Capture the cell that displays the provided text and extract its [X, Y] central coordinate. 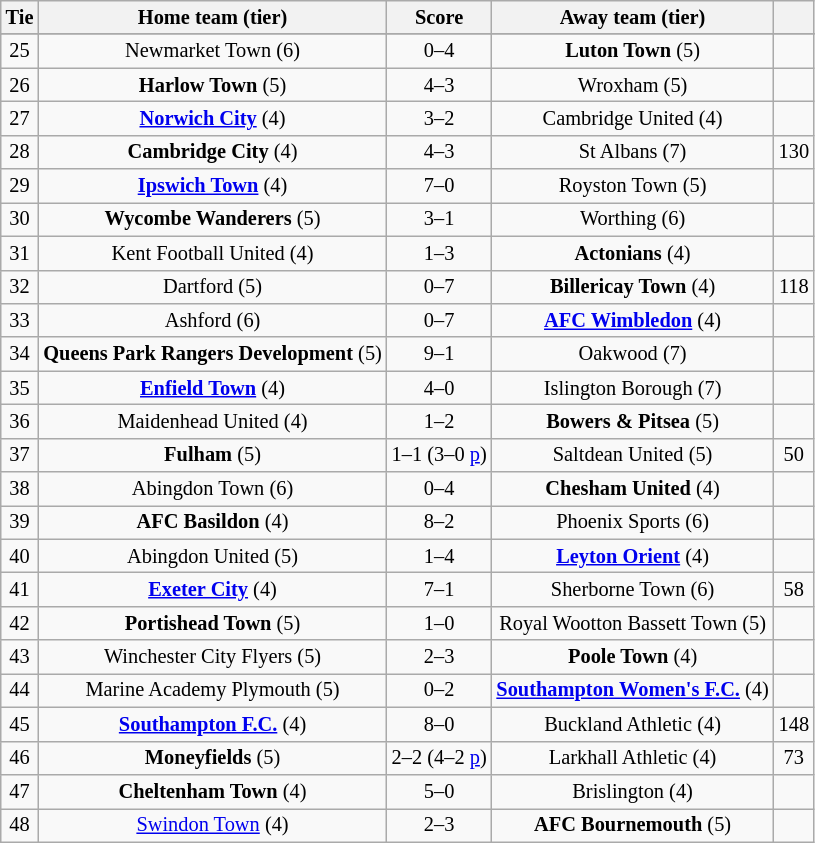
9–1 [440, 354]
32 [20, 287]
28 [20, 152]
58 [794, 589]
Norwich City (4) [212, 118]
Billericay Town (4) [633, 287]
Newmarket Town (6) [212, 51]
1–2 [440, 421]
Moneyfields (5) [212, 758]
31 [20, 253]
2–2 (4–2 p) [440, 758]
Phoenix Sports (6) [633, 522]
Exeter City (4) [212, 589]
Islington Borough (7) [633, 388]
Wycombe Wanderers (5) [212, 219]
Cambridge United (4) [633, 118]
Larkhall Athletic (4) [633, 758]
Oakwood (7) [633, 354]
30 [20, 219]
36 [20, 421]
Royal Wootton Bassett Town (5) [633, 623]
48 [20, 825]
Marine Academy Plymouth (5) [212, 690]
St Albans (7) [633, 152]
43 [20, 657]
Abingdon United (5) [212, 556]
Chesham United (4) [633, 489]
Home team (tier) [212, 17]
Leyton Orient (4) [633, 556]
Southampton F.C. (4) [212, 724]
Worthing (6) [633, 219]
1–4 [440, 556]
148 [794, 724]
40 [20, 556]
42 [20, 623]
Sherborne Town (6) [633, 589]
Maidenhead United (4) [212, 421]
3–1 [440, 219]
34 [20, 354]
AFC Wimbledon (4) [633, 320]
44 [20, 690]
Portishead Town (5) [212, 623]
Wroxham (5) [633, 85]
27 [20, 118]
Actonians (4) [633, 253]
37 [20, 455]
AFC Basildon (4) [212, 522]
47 [20, 791]
Harlow Town (5) [212, 85]
46 [20, 758]
AFC Bournemouth (5) [633, 825]
Fulham (5) [212, 455]
Enfield Town (4) [212, 388]
45 [20, 724]
4–0 [440, 388]
1–3 [440, 253]
Cambridge City (4) [212, 152]
73 [794, 758]
7–1 [440, 589]
Saltdean United (5) [633, 455]
Dartford (5) [212, 287]
33 [20, 320]
Away team (tier) [633, 17]
1–1 (3–0 p) [440, 455]
39 [20, 522]
26 [20, 85]
Ashford (6) [212, 320]
35 [20, 388]
3–2 [440, 118]
Bowers & Pitsea (5) [633, 421]
1–0 [440, 623]
38 [20, 489]
Royston Town (5) [633, 186]
Cheltenham Town (4) [212, 791]
Ipswich Town (4) [212, 186]
118 [794, 287]
Swindon Town (4) [212, 825]
5–0 [440, 791]
50 [794, 455]
Brislington (4) [633, 791]
8–0 [440, 724]
130 [794, 152]
Kent Football United (4) [212, 253]
Poole Town (4) [633, 657]
Southampton Women's F.C. (4) [633, 690]
Luton Town (5) [633, 51]
Winchester City Flyers (5) [212, 657]
Queens Park Rangers Development (5) [212, 354]
29 [20, 186]
Abingdon Town (6) [212, 489]
41 [20, 589]
Score [440, 17]
0–2 [440, 690]
8–2 [440, 522]
Tie [20, 17]
Buckland Athletic (4) [633, 724]
25 [20, 51]
7–0 [440, 186]
